Scan for the cell matching the given text and deliver its (X, Y) coordinate at center. 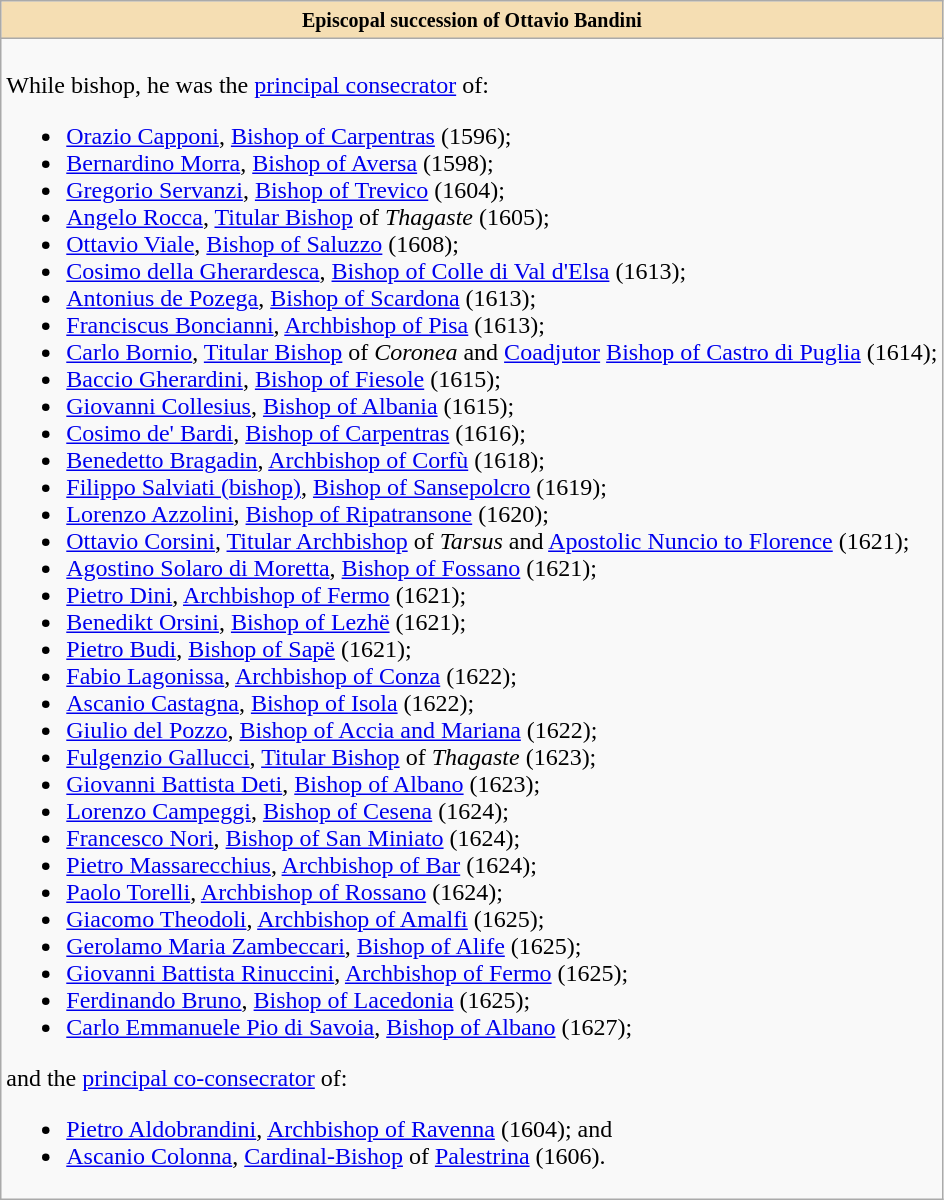
Episcopal succession of Ottavio Bandini (472, 20)
